For the text-containing cell, return its midpoint in (x, y) coordinate format. 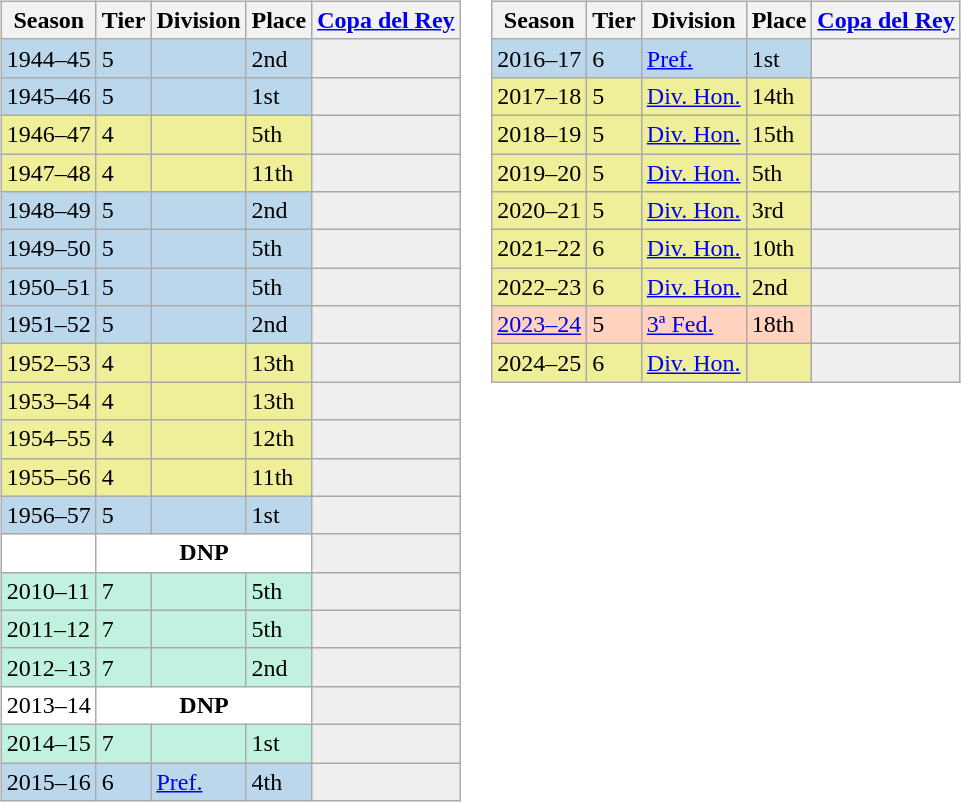
2020–21 (540, 211)
2016–17 (540, 58)
2021–22 (540, 249)
2010–11 (48, 591)
1948–49 (48, 211)
2023–24 (540, 325)
4th (279, 781)
1949–50 (48, 249)
1954–55 (48, 439)
1947–48 (48, 173)
2011–12 (48, 629)
10th (779, 249)
1953–54 (48, 401)
1950–51 (48, 287)
12th (279, 439)
3rd (779, 211)
18th (779, 325)
2012–13 (48, 667)
1944–45 (48, 58)
2022–23 (540, 287)
2013–14 (48, 705)
2024–25 (540, 363)
1946–47 (48, 134)
1951–52 (48, 325)
2017–18 (540, 96)
3ª Fed. (694, 325)
1952–53 (48, 363)
1956–57 (48, 515)
2015–16 (48, 781)
2014–15 (48, 743)
14th (779, 96)
1955–56 (48, 477)
2018–19 (540, 134)
15th (779, 134)
1945–46 (48, 96)
2019–20 (540, 173)
